Extract the (x, y) coordinate from the center of the cell holding the provided text.  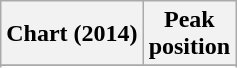
Chart (2014) (72, 34)
Peakposition (189, 34)
